Search for the cell housing the specified text and yield its [X, Y] center coordinate. 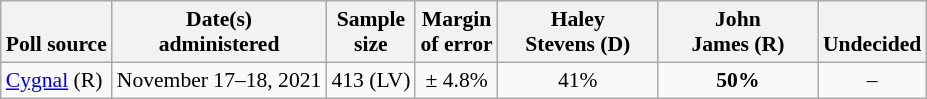
HaleyStevens (D) [578, 32]
41% [578, 80]
Samplesize [370, 32]
Cygnal (R) [56, 80]
Marginof error [456, 32]
Poll source [56, 32]
± 4.8% [456, 80]
JohnJames (R) [738, 32]
– [872, 80]
Undecided [872, 32]
50% [738, 80]
Date(s)administered [220, 32]
November 17–18, 2021 [220, 80]
413 (LV) [370, 80]
